Capture the cell that displays the provided text and extract its [X, Y] central coordinate. 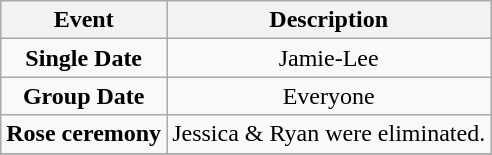
Jamie-Lee [329, 58]
Group Date [84, 96]
Everyone [329, 96]
Event [84, 20]
Single Date [84, 58]
Rose ceremony [84, 134]
Jessica & Ryan were eliminated. [329, 134]
Description [329, 20]
